Find where the given text appears and provide that cell's center as (x, y) coordinate. 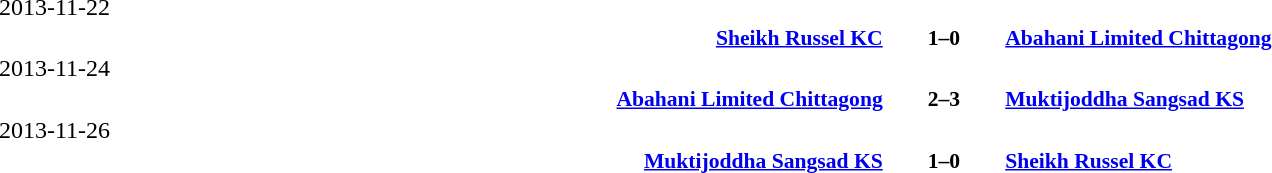
1–0 (944, 38)
2–3 (944, 99)
